Return the [x, y] coordinate for the center point of the cell that contains the specified text.  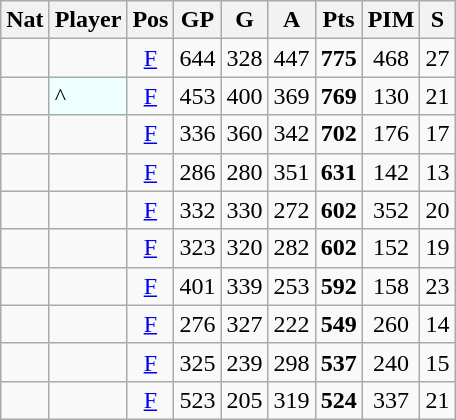
GP [198, 20]
23 [438, 286]
253 [292, 286]
342 [292, 134]
27 [438, 58]
152 [391, 248]
523 [198, 400]
298 [292, 362]
401 [198, 286]
205 [244, 400]
592 [338, 286]
468 [391, 58]
PIM [391, 20]
549 [338, 324]
280 [244, 172]
400 [244, 96]
339 [244, 286]
14 [438, 324]
330 [244, 210]
702 [338, 134]
20 [438, 210]
222 [292, 324]
769 [338, 96]
^ [88, 96]
158 [391, 286]
239 [244, 362]
328 [244, 58]
272 [292, 210]
15 [438, 362]
631 [338, 172]
260 [391, 324]
644 [198, 58]
19 [438, 248]
Pts [338, 20]
142 [391, 172]
319 [292, 400]
Nat [25, 20]
320 [244, 248]
17 [438, 134]
276 [198, 324]
332 [198, 210]
282 [292, 248]
176 [391, 134]
325 [198, 362]
352 [391, 210]
G [244, 20]
323 [198, 248]
369 [292, 96]
453 [198, 96]
240 [391, 362]
336 [198, 134]
S [438, 20]
A [292, 20]
775 [338, 58]
Player [88, 20]
537 [338, 362]
286 [198, 172]
Pos [150, 20]
337 [391, 400]
360 [244, 134]
327 [244, 324]
130 [391, 96]
351 [292, 172]
447 [292, 58]
13 [438, 172]
524 [338, 400]
